Provide the (x, y) coordinate of the cell's center where the given text is located.  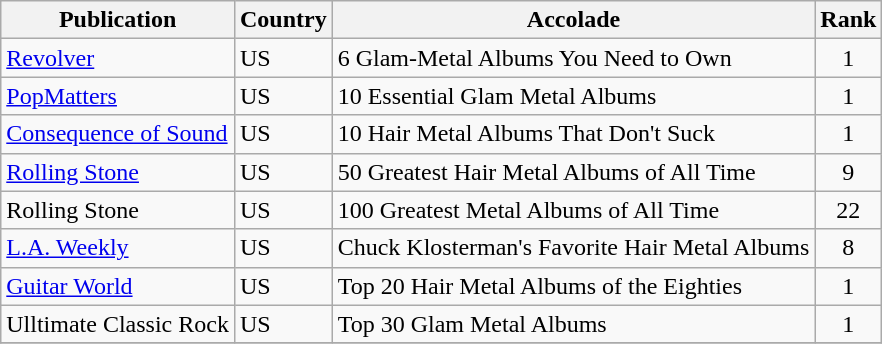
10 Essential Glam Metal Albums (574, 96)
Country (283, 20)
10 Hair Metal Albums That Don't Suck (574, 134)
Chuck Klosterman's Favorite Hair Metal Albums (574, 248)
Accolade (574, 20)
Consequence of Sound (118, 134)
PopMatters (118, 96)
Publication (118, 20)
6 Glam-Metal Albums You Need to Own (574, 58)
8 (848, 248)
Top 30 Glam Metal Albums (574, 324)
Guitar World (118, 286)
Rank (848, 20)
Ulltimate Classic Rock (118, 324)
22 (848, 210)
50 Greatest Hair Metal Albums of All Time (574, 172)
9 (848, 172)
L.A. Weekly (118, 248)
100 Greatest Metal Albums of All Time (574, 210)
Revolver (118, 58)
Top 20 Hair Metal Albums of the Eighties (574, 286)
